Output the [x, y] coordinate of the center of the cell containing the given text.  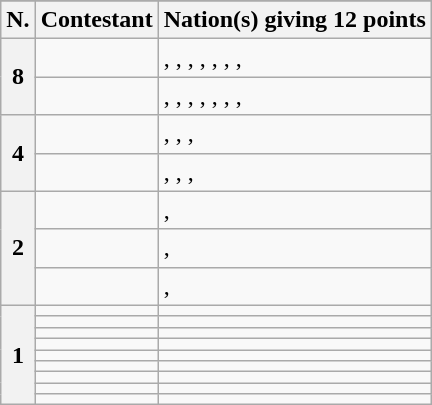
8 [18, 77]
2 [18, 248]
Nation(s) giving 12 points [294, 20]
Contestant [96, 20]
N. [18, 20]
1 [18, 355]
4 [18, 153]
